Identify which cell holds the provided text, then report its (x, y) central coordinate. 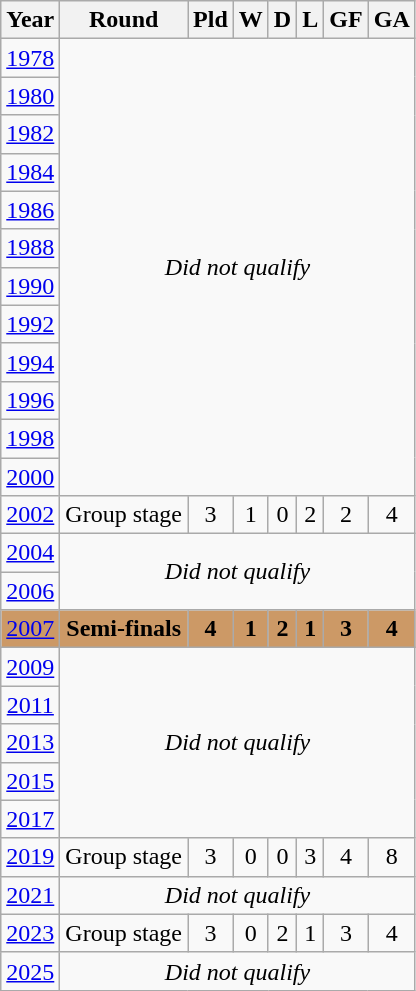
2002 (30, 515)
2004 (30, 553)
2000 (30, 477)
Semi-finals (124, 629)
2013 (30, 743)
1982 (30, 134)
1986 (30, 210)
Round (124, 20)
Year (30, 20)
1978 (30, 58)
1988 (30, 248)
1980 (30, 96)
2025 (30, 971)
2017 (30, 819)
Pld (211, 20)
2023 (30, 933)
1996 (30, 400)
1990 (30, 286)
2011 (30, 705)
W (250, 20)
L (310, 20)
2006 (30, 591)
1998 (30, 438)
GA (392, 20)
2015 (30, 781)
1984 (30, 172)
D (282, 20)
1992 (30, 324)
2021 (30, 895)
2007 (30, 629)
8 (392, 857)
1994 (30, 362)
2019 (30, 857)
2009 (30, 667)
GF (346, 20)
